Extract the [X, Y] coordinate from the center of the cell holding the provided text.  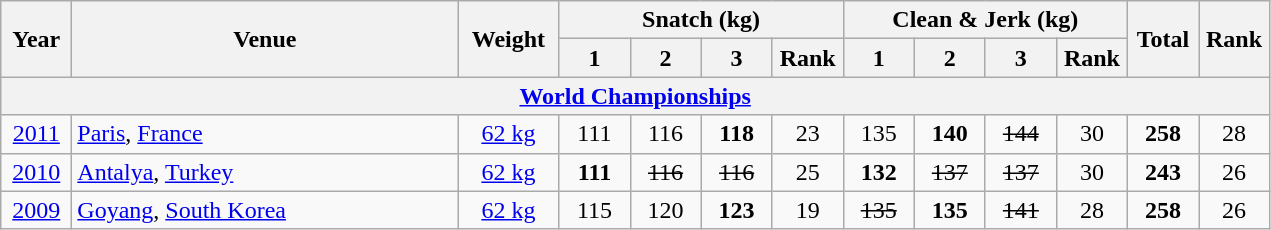
Paris, France [265, 134]
Clean & Jerk (kg) [985, 20]
2009 [36, 210]
Weight [508, 39]
118 [736, 134]
132 [878, 172]
World Championships [636, 96]
144 [1020, 134]
23 [808, 134]
Antalya, Turkey [265, 172]
243 [1162, 172]
Venue [265, 39]
2011 [36, 134]
25 [808, 172]
Goyang, South Korea [265, 210]
141 [1020, 210]
Year [36, 39]
2010 [36, 172]
123 [736, 210]
140 [950, 134]
115 [594, 210]
Snatch (kg) [701, 20]
Total [1162, 39]
19 [808, 210]
120 [666, 210]
